Locate the cell with the specified text and output its [x, y] center coordinate. 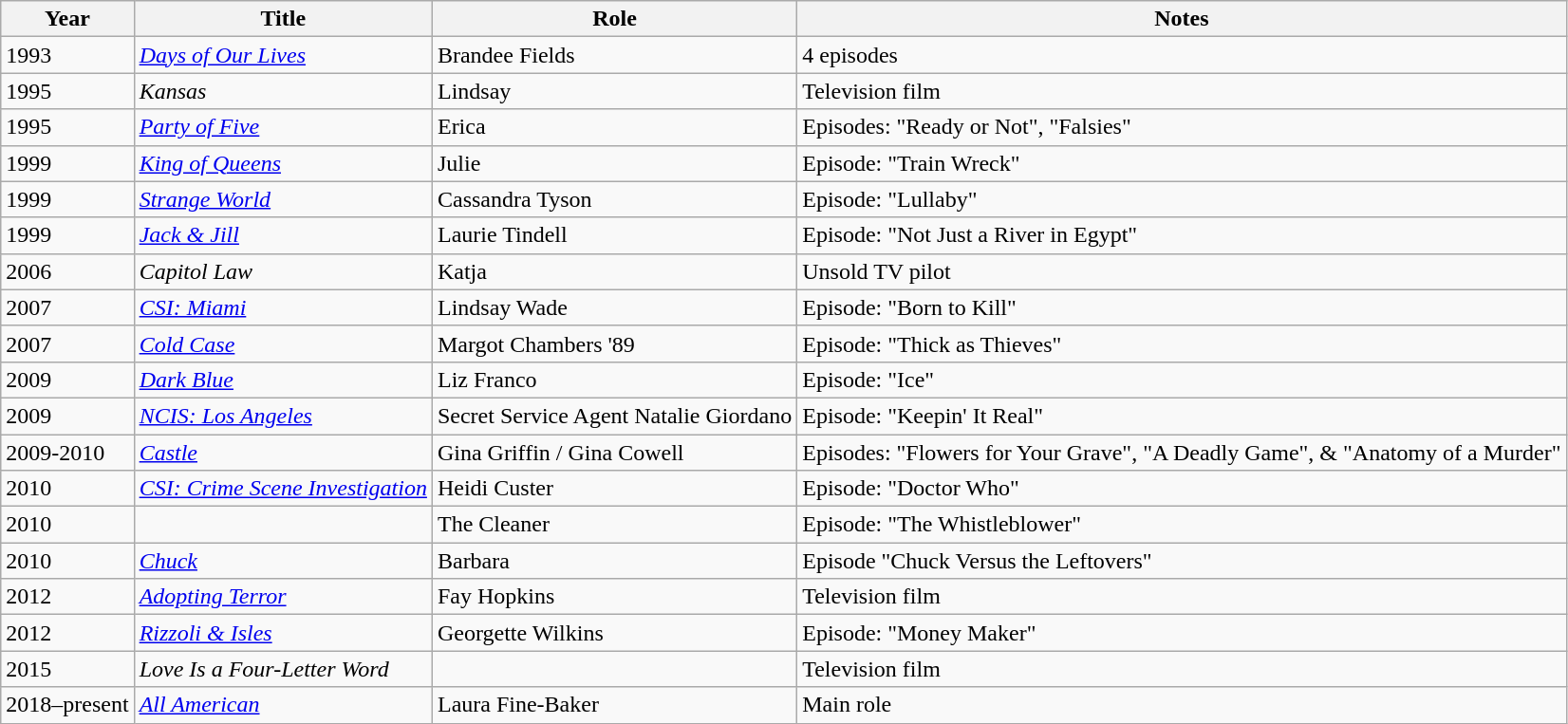
Episode: "Train Wreck" [1182, 163]
2015 [67, 669]
CSI: Miami [283, 307]
Lindsay [614, 91]
The Cleaner [614, 525]
Julie [614, 163]
Love Is a Four-Letter Word [283, 669]
Gina Griffin / Gina Cowell [614, 453]
Heidi Custer [614, 489]
2018–present [67, 705]
Castle [283, 453]
Barbara [614, 561]
Episode: "Keepin' It Real" [1182, 416]
Main role [1182, 705]
Kansas [283, 91]
Cassandra Tyson [614, 199]
Erica [614, 127]
Episode: "Ice" [1182, 380]
4 episodes [1182, 55]
Laurie Tindell [614, 235]
All American [283, 705]
Capitol Law [283, 271]
Georgette Wilkins [614, 633]
Margot Chambers '89 [614, 343]
Role [614, 19]
Days of Our Lives [283, 55]
Episodes: "Flowers for Your Grave", "A Deadly Game", & "Anatomy of a Murder" [1182, 453]
Episode "Chuck Versus the Leftovers" [1182, 561]
Notes [1182, 19]
NCIS: Los Angeles [283, 416]
CSI: Crime Scene Investigation [283, 489]
Year [67, 19]
Chuck [283, 561]
Lindsay Wade [614, 307]
Episode: "Lullaby" [1182, 199]
Brandee Fields [614, 55]
Strange World [283, 199]
Cold Case [283, 343]
Episode: "Born to Kill" [1182, 307]
Episode: "Not Just a River in Egypt" [1182, 235]
Title [283, 19]
Laura Fine-Baker [614, 705]
Episode: "The Whistleblower" [1182, 525]
Episode: "Money Maker" [1182, 633]
Dark Blue [283, 380]
2009-2010 [67, 453]
1993 [67, 55]
Jack & Jill [283, 235]
Fay Hopkins [614, 597]
Episodes: "Ready or Not", "Falsies" [1182, 127]
Party of Five [283, 127]
2006 [67, 271]
Unsold TV pilot [1182, 271]
Episode: "Thick as Thieves" [1182, 343]
Adopting Terror [283, 597]
Secret Service Agent Natalie Giordano [614, 416]
Katja [614, 271]
Episode: "Doctor Who" [1182, 489]
Rizzoli & Isles [283, 633]
Liz Franco [614, 380]
King of Queens [283, 163]
